Output the [X, Y] coordinate of the center of the cell containing the given text.  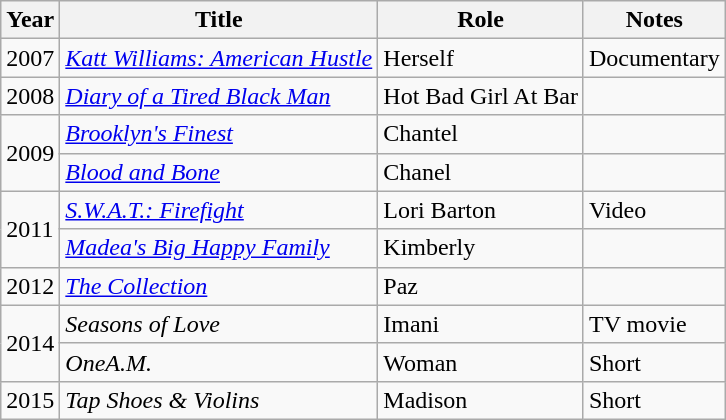
Kimberly [481, 248]
Title [219, 20]
Documentary [654, 58]
Hot Bad Girl At Bar [481, 96]
The Collection [219, 286]
S.W.A.T.: Firefight [219, 210]
Tap Shoes & Violins [219, 400]
Seasons of Love [219, 324]
2007 [30, 58]
Chantel [481, 134]
Imani [481, 324]
Notes [654, 20]
Madison [481, 400]
2011 [30, 229]
2009 [30, 153]
2014 [30, 343]
TV movie [654, 324]
Herself [481, 58]
Lori Barton [481, 210]
Brooklyn's Finest [219, 134]
2012 [30, 286]
Blood and Bone [219, 172]
2015 [30, 400]
2008 [30, 96]
Role [481, 20]
Madea's Big Happy Family [219, 248]
Diary of a Tired Black Man [219, 96]
Video [654, 210]
Paz [481, 286]
OneA.M. [219, 362]
Katt Williams: American Hustle [219, 58]
Chanel [481, 172]
Year [30, 20]
Woman [481, 362]
